Provide the [x, y] coordinate of the cell's center where the given text is located.  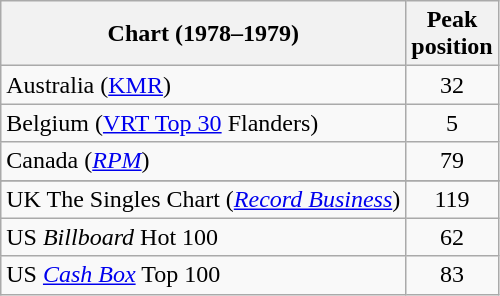
US Billboard Hot 100 [204, 237]
79 [452, 161]
62 [452, 237]
UK The Singles Chart (Record Business) [204, 199]
Canada (RPM) [204, 161]
Australia (KMR) [204, 85]
83 [452, 275]
Belgium (VRT Top 30 Flanders) [204, 123]
Peakposition [452, 34]
Chart (1978–1979) [204, 34]
32 [452, 85]
5 [452, 123]
119 [452, 199]
US Cash Box Top 100 [204, 275]
